Detect which cell encompasses the target text, then output its (X, Y) center coordinate. 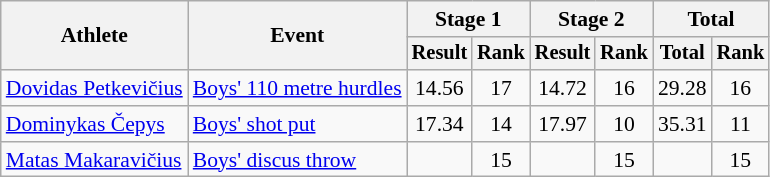
14 (501, 124)
17.97 (563, 124)
29.28 (682, 88)
14.72 (563, 88)
Boys' shot put (298, 124)
Stage 1 (468, 19)
Event (298, 36)
17.34 (440, 124)
11 (741, 124)
17 (501, 88)
Dominykas Čepys (94, 124)
14.56 (440, 88)
10 (624, 124)
Dovidas Petkevičius (94, 88)
Boys' 110 metre hurdles (298, 88)
Athlete (94, 36)
35.31 (682, 124)
Stage 2 (592, 19)
